Find where the given text appears and provide that cell's center as [x, y] coordinate. 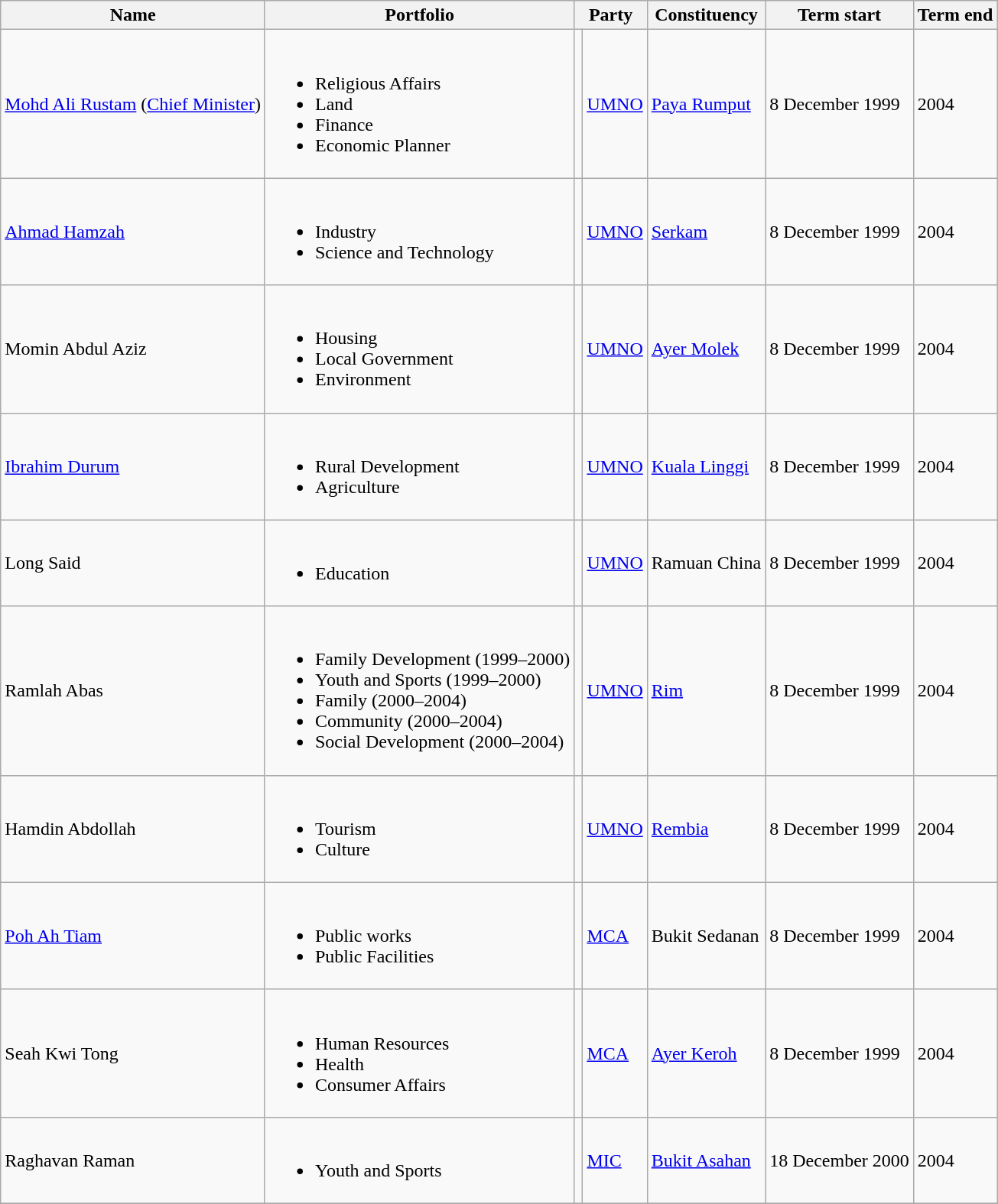
TourismCulture [419, 829]
Long Said [133, 563]
Seah Kwi Tong [133, 1053]
Term end [955, 15]
Rural DevelopmentAgriculture [419, 466]
Family Development (1999–2000)Youth and Sports (1999–2000)Family (2000–2004)Community (2000–2004)Social Development (2000–2004) [419, 691]
IndustryScience and Technology [419, 232]
Rembia [706, 829]
Poh Ah Tiam [133, 936]
Momin Abdul Aziz [133, 349]
Portfolio [419, 15]
Raghavan Raman [133, 1160]
Rim [706, 691]
Public worksPublic Facilities [419, 936]
Ahmad Hamzah [133, 232]
Religious AffairsLandFinanceEconomic Planner [419, 104]
Ramlah Abas [133, 691]
Term start [840, 15]
Human ResourcesHealthConsumer Affairs [419, 1053]
Ayer Molek [706, 349]
Name [133, 15]
Mohd Ali Rustam (Chief Minister) [133, 104]
Bukit Asahan [706, 1160]
Education [419, 563]
Ayer Keroh [706, 1053]
Paya Rumput [706, 104]
Ramuan China [706, 563]
Youth and Sports [419, 1160]
Hamdin Abdollah [133, 829]
Constituency [706, 15]
Bukit Sedanan [706, 936]
MIC [615, 1160]
Party [610, 15]
Ibrahim Durum [133, 466]
Serkam [706, 232]
18 December 2000 [840, 1160]
HousingLocal GovernmentEnvironment [419, 349]
Kuala Linggi [706, 466]
